Determine the [x, y] coordinate at the center of the cell enclosing the given text.  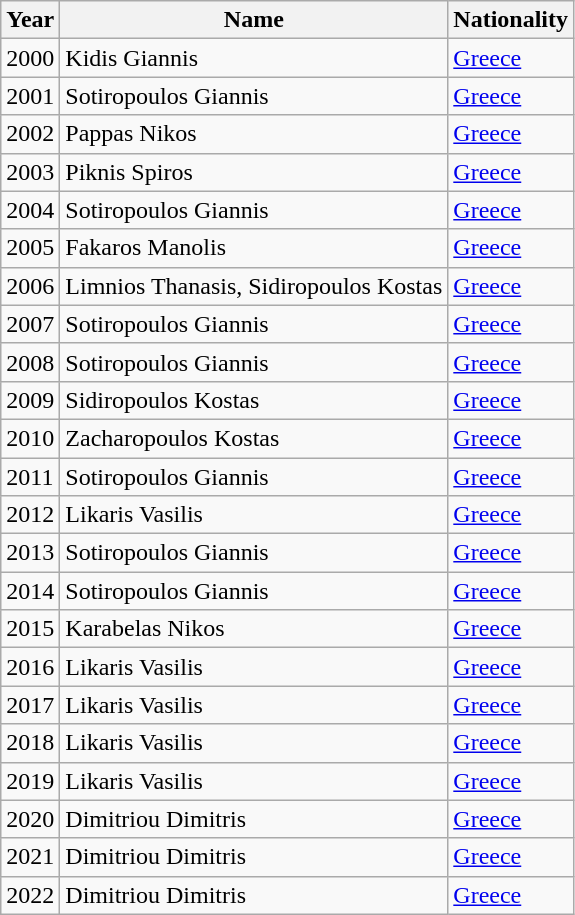
2020 [30, 819]
2018 [30, 743]
2012 [30, 515]
Name [254, 20]
Karabelas Nikos [254, 629]
2001 [30, 96]
Sidiropoulos Kostas [254, 400]
Limnios Thanasis, Sidiropoulos Kostas [254, 286]
Piknis Spiros [254, 172]
2002 [30, 134]
Year [30, 20]
Kidis Giannis [254, 58]
2017 [30, 705]
Zacharopoulos Kostas [254, 438]
2008 [30, 362]
2011 [30, 477]
2016 [30, 667]
2015 [30, 629]
2021 [30, 857]
2003 [30, 172]
2000 [30, 58]
2007 [30, 324]
Fakaros Manolis [254, 248]
2006 [30, 286]
2009 [30, 400]
2022 [30, 895]
2014 [30, 591]
2013 [30, 553]
2019 [30, 781]
2010 [30, 438]
Pappas Nikos [254, 134]
Nationality [511, 20]
2004 [30, 210]
2005 [30, 248]
